Scan for the cell matching the given text and deliver its [x, y] coordinate at center. 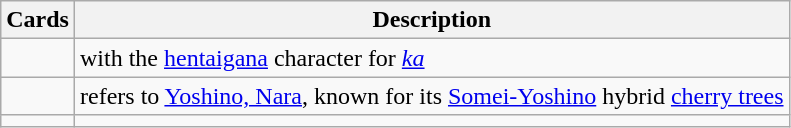
Description [432, 20]
Cards [38, 20]
refers to Yoshino, Nara, known for its Somei-Yoshino hybrid cherry trees [432, 96]
with the hentaigana character for ka [432, 58]
